Identify which cell holds the provided text, then report its (X, Y) central coordinate. 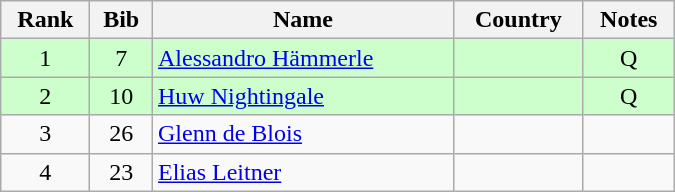
23 (122, 172)
Notes (628, 20)
Country (518, 20)
7 (122, 58)
Bib (122, 20)
Glenn de Blois (304, 134)
Name (304, 20)
2 (46, 96)
Rank (46, 20)
Alessandro Hämmerle (304, 58)
Elias Leitner (304, 172)
3 (46, 134)
10 (122, 96)
Huw Nightingale (304, 96)
4 (46, 172)
1 (46, 58)
26 (122, 134)
